Detect which cell encompasses the target text, then output its (x, y) center coordinate. 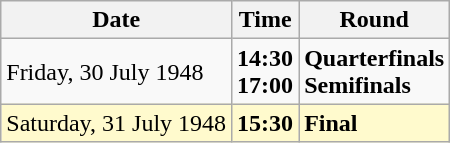
14:3017:00 (266, 72)
Friday, 30 July 1948 (116, 72)
Round (374, 20)
15:30 (266, 123)
Final (374, 123)
QuarterfinalsSemifinals (374, 72)
Date (116, 20)
Saturday, 31 July 1948 (116, 123)
Time (266, 20)
